Output the (X, Y) coordinate of the center of the cell containing the given text.  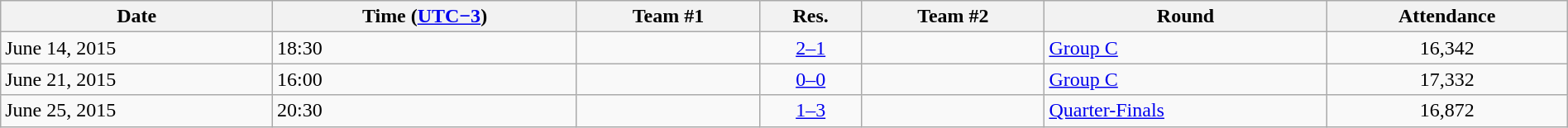
0–0 (810, 79)
Team #1 (668, 17)
Round (1186, 17)
Quarter-Finals (1186, 111)
Team #2 (953, 17)
20:30 (425, 111)
Attendance (1447, 17)
Date (137, 17)
17,332 (1447, 79)
June 14, 2015 (137, 48)
16,342 (1447, 48)
16:00 (425, 79)
Res. (810, 17)
June 21, 2015 (137, 79)
18:30 (425, 48)
June 25, 2015 (137, 111)
Time (UTC−3) (425, 17)
16,872 (1447, 111)
2–1 (810, 48)
1–3 (810, 111)
